Pinpoint the cell where the given text exists, returning its [x, y] midpoint coordinate. 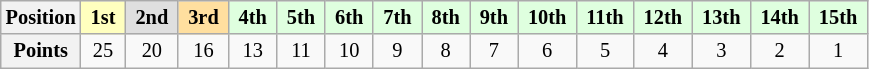
8th [446, 17]
4 [663, 51]
5th [301, 17]
11th [604, 17]
3rd [203, 17]
Position [41, 17]
11 [301, 51]
13th [721, 17]
6th [349, 17]
3 [721, 51]
25 [104, 51]
9 [397, 51]
Points [41, 51]
10 [349, 51]
2nd [152, 17]
8 [446, 51]
15th [838, 17]
5 [604, 51]
1st [104, 17]
1 [838, 51]
20 [152, 51]
6 [547, 51]
16 [203, 51]
7th [397, 17]
12th [663, 17]
10th [547, 17]
7 [494, 51]
13 [253, 51]
14th [779, 17]
2 [779, 51]
4th [253, 17]
9th [494, 17]
